Return the (X, Y) coordinate for the center point of the cell that contains the specified text.  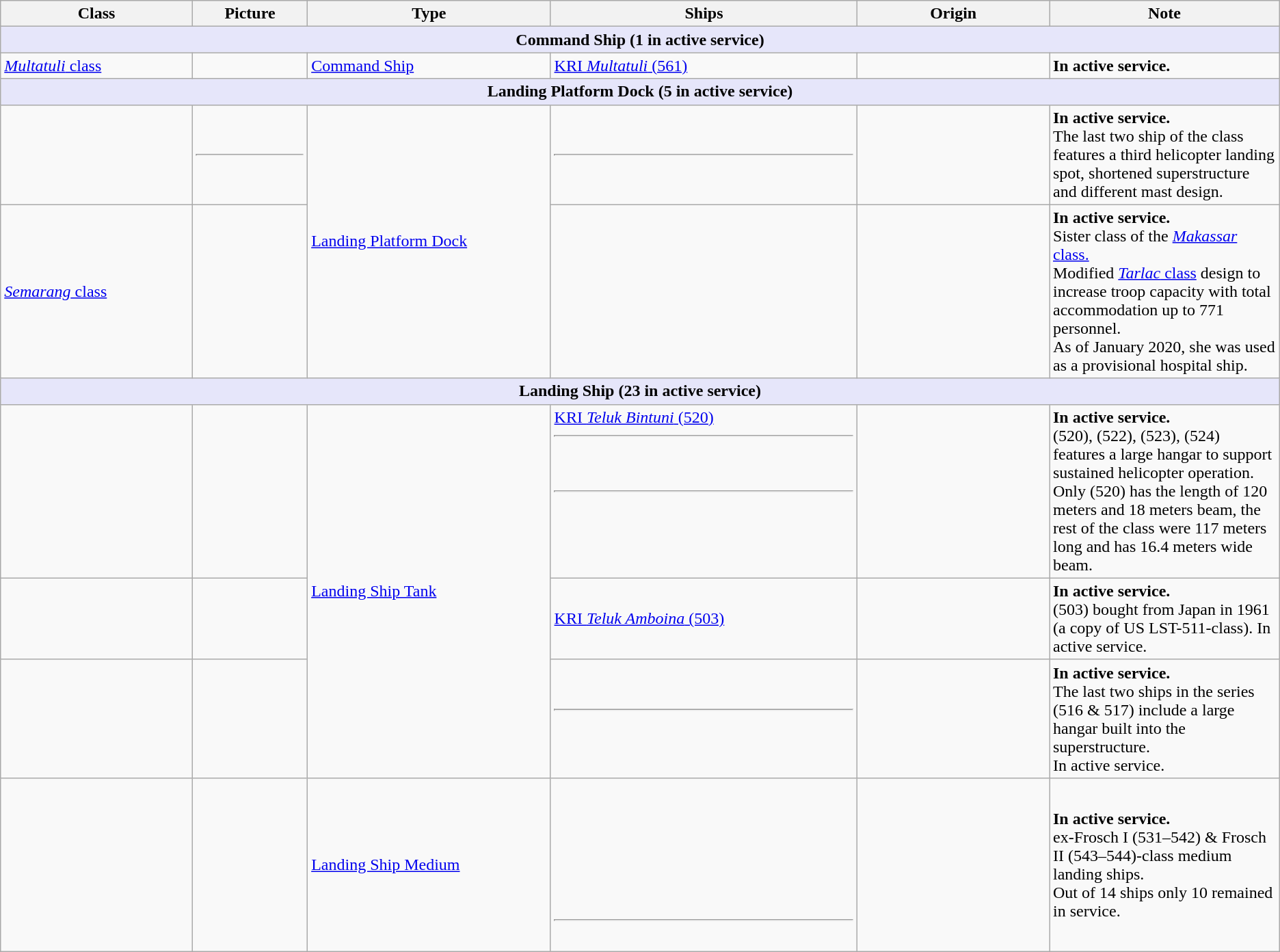
Multatuli class (97, 66)
Class (97, 14)
Origin (953, 14)
In active service.ex-Frosch I (531–542) & Frosch II (543–544)-class medium landing ships.Out of 14 ships only 10 remained in service. (1164, 864)
Semarang class (97, 291)
Landing Platform Dock (429, 241)
KRI Multatuli (561) (704, 66)
Landing Ship Medium (429, 864)
KRI Teluk Amboina (503) (704, 618)
Landing Platform Dock (5 in active service) (640, 92)
Command Ship (1 in active service) (640, 40)
Type (429, 14)
In active service. (1164, 66)
Note (1164, 14)
In active service.The last two ship of the class features a third helicopter landing spot, shortened superstructure and different mast design. (1164, 155)
Landing Ship Tank (429, 591)
Ships (704, 14)
Command Ship (429, 66)
Picture (250, 14)
KRI Teluk Bintuni (520) (704, 491)
In active service.The last two ships in the series (516 & 517) include a large hangar built into the superstructure.In active service. (1164, 718)
In active service.(503) bought from Japan in 1961 (a copy of US LST-511-class). In active service. (1164, 618)
Landing Ship (23 in active service) (640, 391)
